Find where the given text appears and provide that cell's center as (x, y) coordinate. 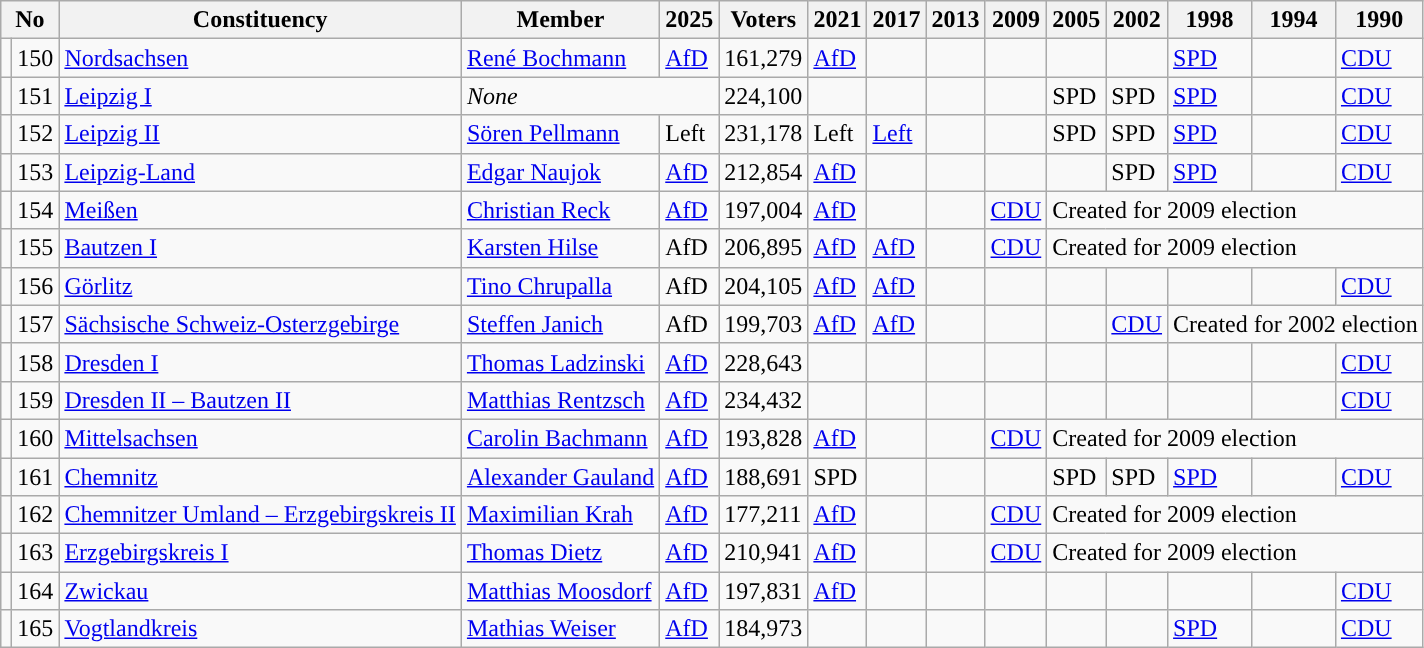
160 (36, 438)
2005 (1076, 20)
151 (36, 96)
1994 (1293, 20)
Chemnitz (260, 477)
228,643 (764, 362)
197,004 (764, 210)
Mittelsachsen (260, 438)
Leipzig I (260, 96)
161,279 (764, 58)
164 (36, 591)
197,831 (764, 591)
1990 (1379, 20)
2021 (838, 20)
Erzgebirgskreis I (260, 553)
184,973 (764, 629)
1998 (1210, 20)
Bautzen I (260, 248)
163 (36, 553)
No (30, 20)
154 (36, 210)
Thomas Dietz (560, 553)
Vogtlandkreis (260, 629)
Member (560, 20)
Dresden I (260, 362)
152 (36, 134)
199,703 (764, 324)
Tino Chrupalla (560, 286)
Meißen (260, 210)
2017 (896, 20)
212,854 (764, 172)
Sören Pellmann (560, 134)
Edgar Naujok (560, 172)
Zwickau (260, 591)
206,895 (764, 248)
2002 (1137, 20)
Mathias Weiser (560, 629)
156 (36, 286)
155 (36, 248)
Chemnitzer Umland – Erzgebirgskreis II (260, 515)
204,105 (764, 286)
177,211 (764, 515)
Leipzig-Land (260, 172)
Karsten Hilse (560, 248)
Leipzig II (260, 134)
162 (36, 515)
210,941 (764, 553)
2009 (1016, 20)
René Bochmann (560, 58)
Matthias Moosdorf (560, 591)
158 (36, 362)
Carolin Bachmann (560, 438)
Matthias Rentzsch (560, 400)
153 (36, 172)
Constituency (260, 20)
161 (36, 477)
188,691 (764, 477)
234,432 (764, 400)
2013 (956, 20)
159 (36, 400)
Görlitz (260, 286)
Dresden II – Bautzen II (260, 400)
Maximilian Krah (560, 515)
None (590, 96)
150 (36, 58)
224,100 (764, 96)
Steffen Janich (560, 324)
Voters (764, 20)
193,828 (764, 438)
Thomas Ladzinski (560, 362)
Alexander Gauland (560, 477)
157 (36, 324)
Sächsische Schweiz-Osterzgebirge (260, 324)
231,178 (764, 134)
Created for 2002 election (1296, 324)
Nordsachsen (260, 58)
Christian Reck (560, 210)
165 (36, 629)
2025 (690, 20)
